Find where the given text appears and provide that cell's center as (X, Y) coordinate. 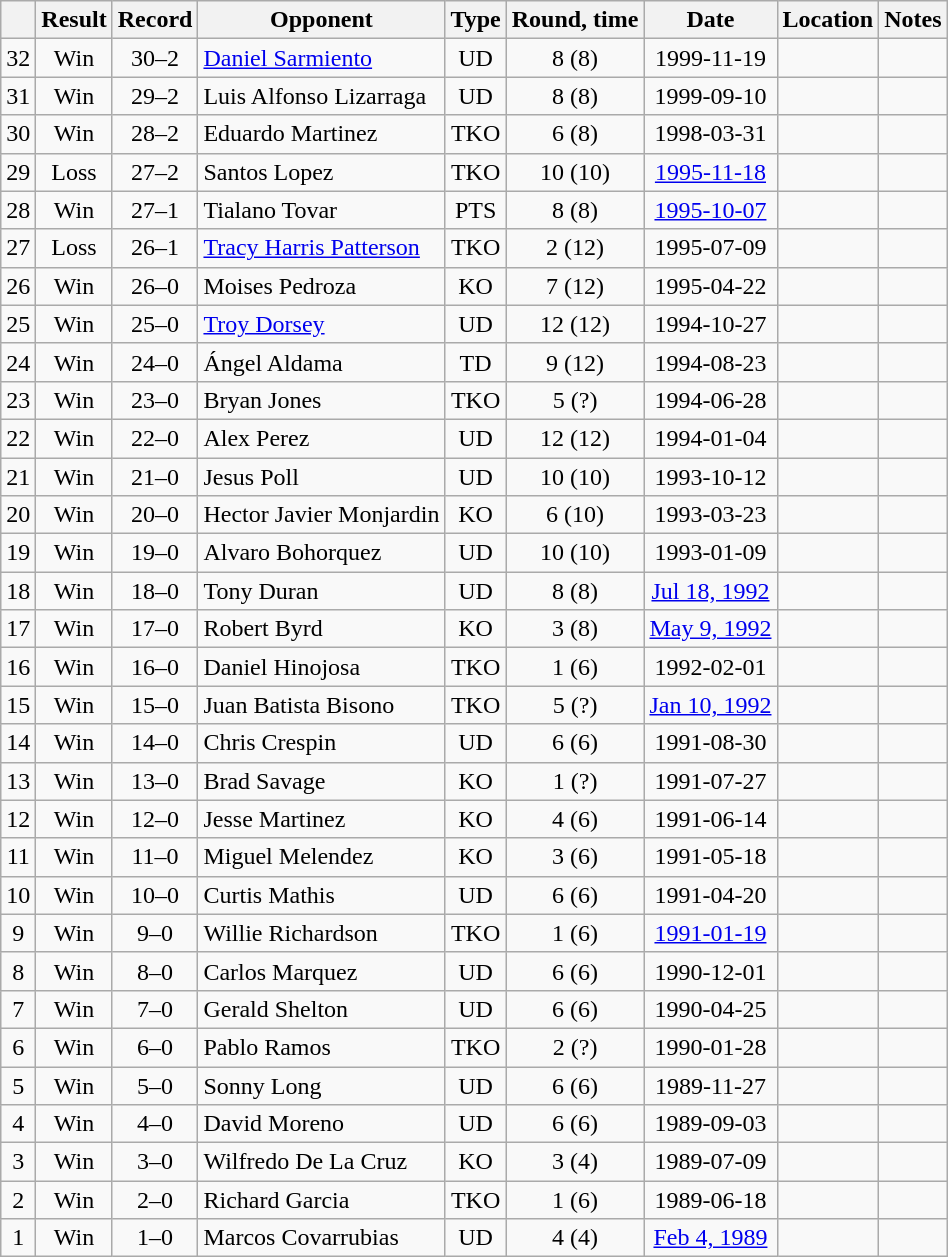
Alvaro Bohorquez (322, 553)
24–0 (155, 362)
15–0 (155, 705)
1991-05-18 (710, 857)
David Moreno (322, 1124)
22–0 (155, 438)
1989-06-18 (710, 1200)
7–0 (155, 1009)
1994-10-27 (710, 324)
1992-02-01 (710, 667)
27–1 (155, 210)
Date (710, 20)
30–2 (155, 58)
2–0 (155, 1200)
28–2 (155, 134)
1995-04-22 (710, 286)
19 (18, 553)
7 (12) (575, 286)
1991-08-30 (710, 743)
13 (18, 781)
1991-01-19 (710, 933)
3 (4) (575, 1162)
4 (6) (575, 819)
1990-04-25 (710, 1009)
Robert Byrd (322, 629)
14 (18, 743)
13–0 (155, 781)
2 (?) (575, 1047)
Tony Duran (322, 591)
Tracy Harris Patterson (322, 248)
Juan Batista Bisono (322, 705)
Jesus Poll (322, 477)
15 (18, 705)
Hector Javier Monjardin (322, 515)
17 (18, 629)
25 (18, 324)
Willie Richardson (322, 933)
21–0 (155, 477)
Result (74, 20)
1995-11-18 (710, 172)
23–0 (155, 400)
Jesse Martinez (322, 819)
5 (18, 1085)
1 (?) (575, 781)
25–0 (155, 324)
19–0 (155, 553)
1995-10-07 (710, 210)
1993-03-23 (710, 515)
16 (18, 667)
6 (8) (575, 134)
PTS (476, 210)
Santos Lopez (322, 172)
11 (18, 857)
3 (18, 1162)
14–0 (155, 743)
Location (828, 20)
Tialano Tovar (322, 210)
28 (18, 210)
1994-01-04 (710, 438)
Brad Savage (322, 781)
26 (18, 286)
Daniel Hinojosa (322, 667)
Pablo Ramos (322, 1047)
4 (18, 1124)
1999-09-10 (710, 96)
8–0 (155, 971)
1991-06-14 (710, 819)
23 (18, 400)
12–0 (155, 819)
TD (476, 362)
18–0 (155, 591)
24 (18, 362)
9–0 (155, 933)
8 (18, 971)
Alex Perez (322, 438)
1995-07-09 (710, 248)
10 (18, 895)
Curtis Mathis (322, 895)
1990-01-28 (710, 1047)
2 (18, 1200)
Miguel Melendez (322, 857)
1990-12-01 (710, 971)
4–0 (155, 1124)
Eduardo Martinez (322, 134)
1 (18, 1238)
20 (18, 515)
17–0 (155, 629)
16–0 (155, 667)
Richard Garcia (322, 1200)
30 (18, 134)
Record (155, 20)
1989-07-09 (710, 1162)
1991-04-20 (710, 895)
May 9, 1992 (710, 629)
1989-09-03 (710, 1124)
Jul 18, 1992 (710, 591)
20–0 (155, 515)
7 (18, 1009)
Notes (913, 20)
3 (8) (575, 629)
Chris Crespin (322, 743)
Round, time (575, 20)
Opponent (322, 20)
1993-10-12 (710, 477)
6–0 (155, 1047)
1999-11-19 (710, 58)
Daniel Sarmiento (322, 58)
22 (18, 438)
32 (18, 58)
3–0 (155, 1162)
11–0 (155, 857)
26–1 (155, 248)
9 (12) (575, 362)
12 (18, 819)
Marcos Covarrubias (322, 1238)
Wilfredo De La Cruz (322, 1162)
18 (18, 591)
31 (18, 96)
6 (10) (575, 515)
1998-03-31 (710, 134)
Gerald Shelton (322, 1009)
9 (18, 933)
Type (476, 20)
27 (18, 248)
1–0 (155, 1238)
29–2 (155, 96)
1993-01-09 (710, 553)
4 (4) (575, 1238)
6 (18, 1047)
29 (18, 172)
Troy Dorsey (322, 324)
Jan 10, 1992 (710, 705)
1994-08-23 (710, 362)
2 (12) (575, 248)
Moises Pedroza (322, 286)
Carlos Marquez (322, 971)
26–0 (155, 286)
Bryan Jones (322, 400)
1994-06-28 (710, 400)
3 (6) (575, 857)
10–0 (155, 895)
5–0 (155, 1085)
1989-11-27 (710, 1085)
21 (18, 477)
Sonny Long (322, 1085)
Luis Alfonso Lizarraga (322, 96)
27–2 (155, 172)
Feb 4, 1989 (710, 1238)
Ángel Aldama (322, 362)
1991-07-27 (710, 781)
